Extract the [X, Y] coordinate from the center of the cell holding the provided text.  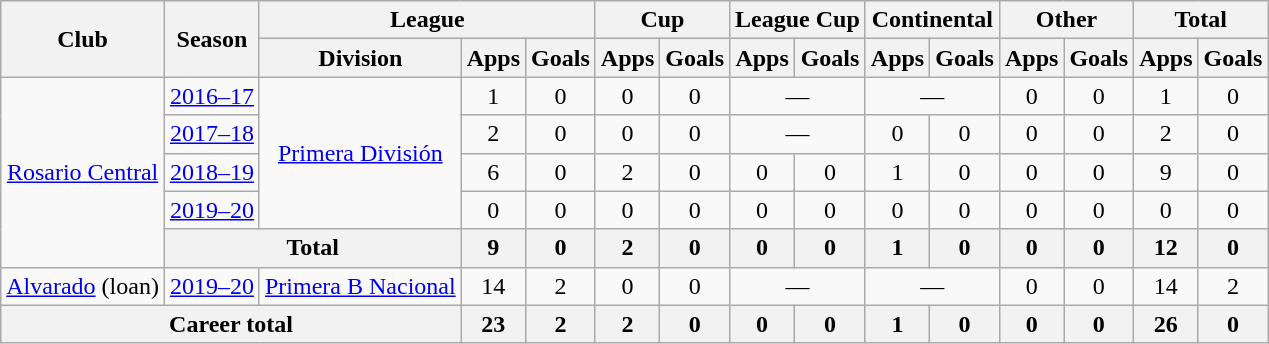
26 [1166, 324]
12 [1166, 248]
Continental [932, 20]
23 [493, 324]
Primera B Nacional [360, 286]
2016–17 [212, 96]
League [427, 20]
2017–18 [212, 134]
Club [83, 39]
League Cup [798, 20]
2018–19 [212, 172]
Rosario Central [83, 172]
Cup [662, 20]
Primera División [360, 153]
Other [1066, 20]
6 [493, 172]
Career total [231, 324]
Alvarado (loan) [83, 286]
Division [360, 58]
Season [212, 39]
